Scan for the cell matching the given text and deliver its [X, Y] coordinate at center. 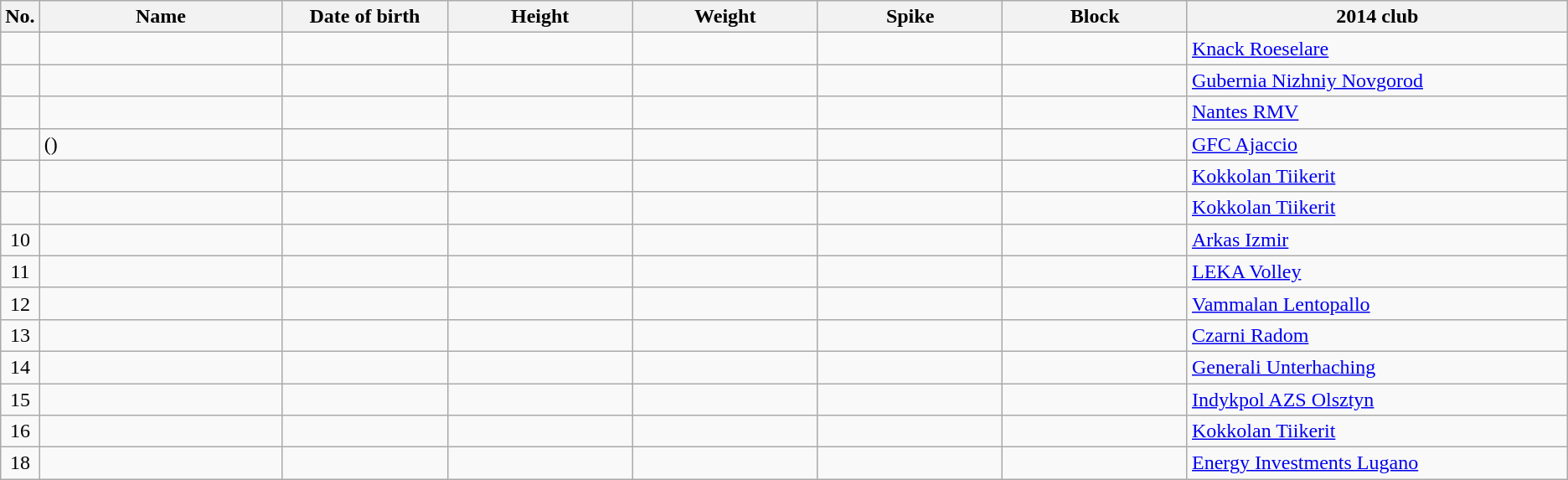
Date of birth [365, 17]
14 [20, 367]
10 [20, 240]
12 [20, 303]
15 [20, 400]
Spike [910, 17]
16 [20, 431]
13 [20, 335]
Arkas Izmir [1377, 240]
Generali Unterhaching [1377, 367]
LEKA Volley [1377, 271]
Indykpol AZS Olsztyn [1377, 400]
GFC Ajaccio [1377, 144]
No. [20, 17]
Knack Roeselare [1377, 49]
Czarni Radom [1377, 335]
Name [161, 17]
Weight [725, 17]
18 [20, 463]
Energy Investments Lugano [1377, 463]
Height [539, 17]
Nantes RMV [1377, 112]
Vammalan Lentopallo [1377, 303]
() [161, 144]
2014 club [1377, 17]
Gubernia Nizhniy Novgorod [1377, 80]
Block [1096, 17]
11 [20, 271]
